Find where the given text appears and provide that cell's center as [x, y] coordinate. 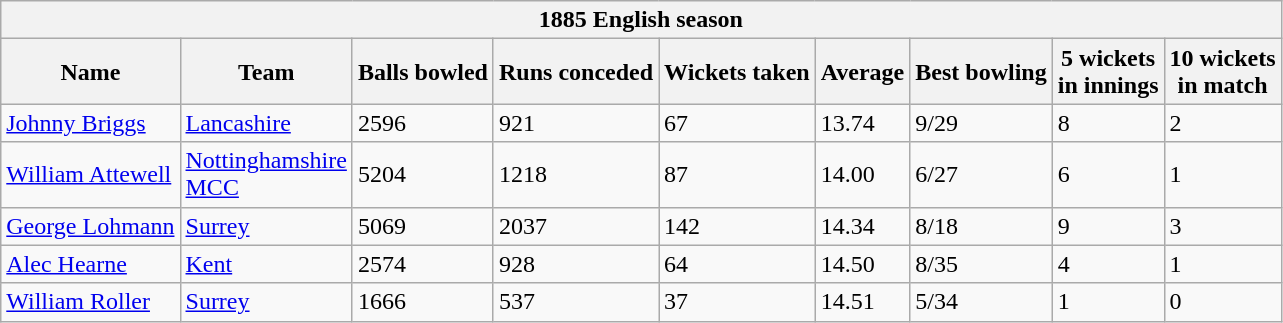
1666 [422, 302]
8 [1108, 123]
2596 [422, 123]
Team [266, 72]
64 [738, 264]
10 wicketsin match [1222, 72]
0 [1222, 302]
5/34 [981, 302]
6/27 [981, 174]
Runs conceded [576, 72]
1218 [576, 174]
921 [576, 123]
142 [738, 226]
14.50 [862, 264]
8/35 [981, 264]
9/29 [981, 123]
537 [576, 302]
NottinghamshireMCC [266, 174]
37 [738, 302]
Balls bowled [422, 72]
928 [576, 264]
Best bowling [981, 72]
6 [1108, 174]
9 [1108, 226]
5069 [422, 226]
3 [1222, 226]
Name [90, 72]
87 [738, 174]
2 [1222, 123]
4 [1108, 264]
George Lohmann [90, 226]
8/18 [981, 226]
Wickets taken [738, 72]
2037 [576, 226]
67 [738, 123]
14.51 [862, 302]
Johnny Briggs [90, 123]
William Attewell [90, 174]
14.34 [862, 226]
Alec Hearne [90, 264]
5204 [422, 174]
Kent [266, 264]
14.00 [862, 174]
Lancashire [266, 123]
13.74 [862, 123]
5 wicketsin innings [1108, 72]
William Roller [90, 302]
2574 [422, 264]
1885 English season [641, 20]
Average [862, 72]
